Return (x, y) of the center of cell containing provided text 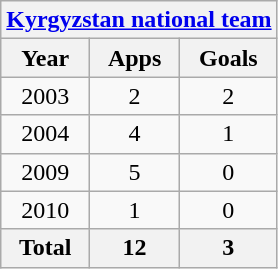
4 (135, 134)
5 (135, 172)
Year (46, 58)
Kyrgyzstan national team (139, 20)
3 (229, 248)
Apps (135, 58)
2003 (46, 96)
2004 (46, 134)
2010 (46, 210)
12 (135, 248)
Goals (229, 58)
Total (46, 248)
2009 (46, 172)
